Pinpoint the cell where the given text exists, returning its (X, Y) midpoint coordinate. 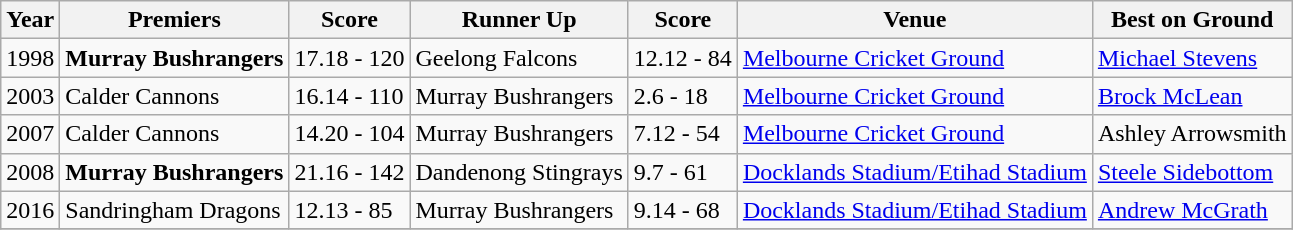
Brock McLean (1192, 96)
Michael Stevens (1192, 58)
Dandenong Stingrays (519, 172)
7.12 - 54 (682, 134)
9.14 - 68 (682, 210)
17.18 - 120 (350, 58)
14.20 - 104 (350, 134)
21.16 - 142 (350, 172)
Premiers (174, 20)
2008 (30, 172)
9.7 - 61 (682, 172)
16.14 - 110 (350, 96)
12.13 - 85 (350, 210)
2003 (30, 96)
2016 (30, 210)
1998 (30, 58)
Sandringham Dragons (174, 210)
Andrew McGrath (1192, 210)
Steele Sidebottom (1192, 172)
Runner Up (519, 20)
2.6 - 18 (682, 96)
Best on Ground (1192, 20)
Venue (914, 20)
Geelong Falcons (519, 58)
Ashley Arrowsmith (1192, 134)
12.12 - 84 (682, 58)
Year (30, 20)
2007 (30, 134)
